Scan for the cell matching the given text and deliver its (x, y) coordinate at center. 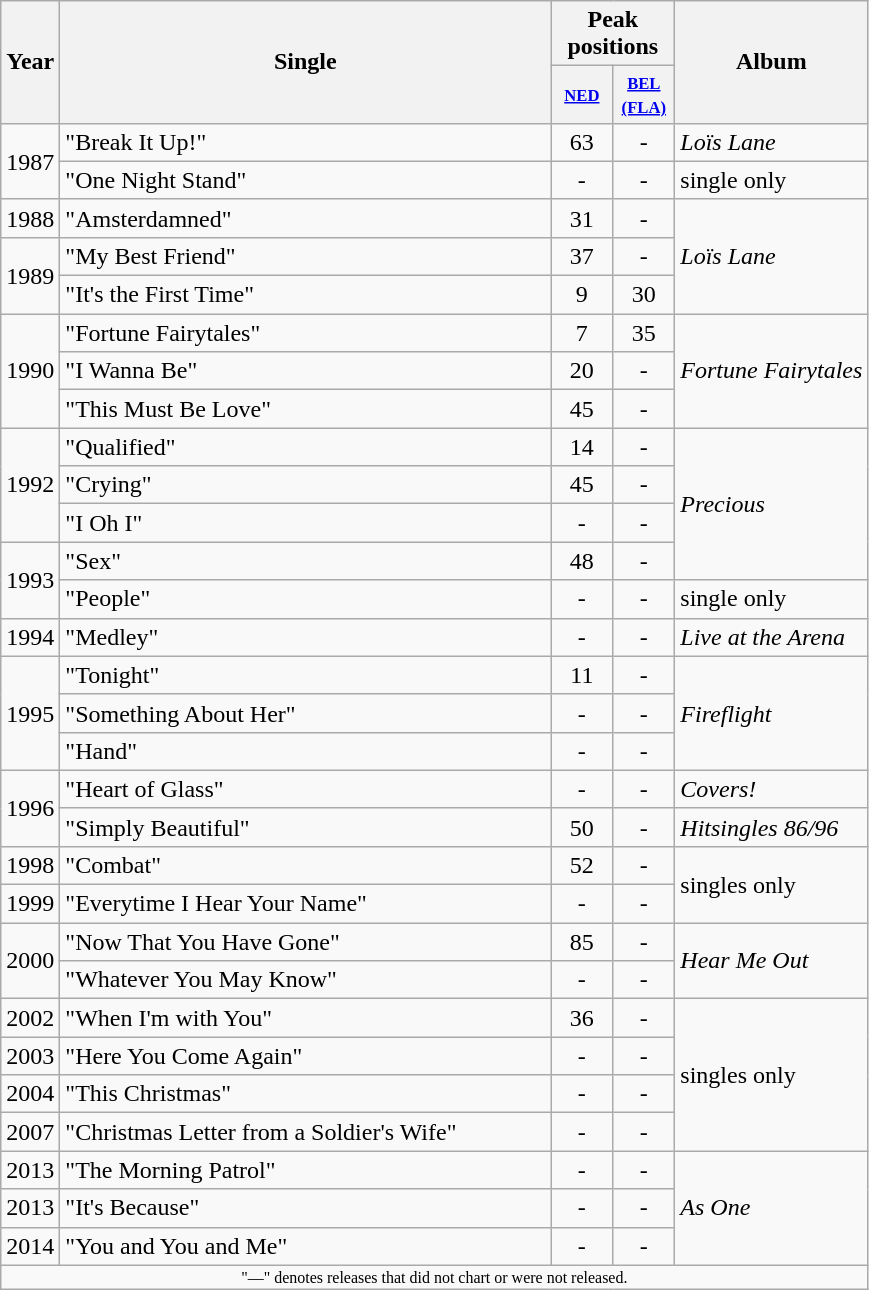
1994 (30, 637)
Single (306, 62)
"Tonight" (306, 675)
1993 (30, 580)
"People" (306, 599)
"Now That You Have Gone" (306, 942)
1990 (30, 371)
"Heart of Glass" (306, 789)
85 (582, 942)
Hitsingles 86/96 (772, 827)
"You and You and Me" (306, 1246)
Fireflight (772, 713)
2002 (30, 1018)
36 (582, 1018)
Fortune Fairytales (772, 371)
"Crying" (306, 485)
11 (582, 675)
35 (644, 333)
30 (644, 295)
"Medley" (306, 637)
31 (582, 218)
"Qualified" (306, 447)
48 (582, 561)
"I Wanna Be" (306, 371)
1988 (30, 218)
"Here You Come Again" (306, 1056)
"My Best Friend" (306, 256)
2004 (30, 1094)
1992 (30, 485)
BEL(FLA) (644, 94)
2003 (30, 1056)
1996 (30, 808)
Covers! (772, 789)
Live at the Arena (772, 637)
50 (582, 827)
"Combat" (306, 865)
"Hand" (306, 751)
Album (772, 62)
"One Night Stand" (306, 180)
63 (582, 142)
"It's Because" (306, 1208)
"It's the First Time" (306, 295)
"This Must Be Love" (306, 409)
1995 (30, 713)
"Fortune Fairytales" (306, 333)
As One (772, 1208)
1987 (30, 161)
7 (582, 333)
NED (582, 94)
"Amsterdamned" (306, 218)
20 (582, 371)
2007 (30, 1132)
"This Christmas" (306, 1094)
"Whatever You May Know" (306, 980)
"Simply Beautiful" (306, 827)
Precious (772, 504)
2014 (30, 1246)
"—" denotes releases that did not chart or were not released. (434, 1277)
14 (582, 447)
Peak positions (613, 34)
"I Oh I" (306, 523)
1998 (30, 865)
Hear Me Out (772, 961)
"Sex" (306, 561)
1999 (30, 904)
"When I'm with You" (306, 1018)
52 (582, 865)
2000 (30, 961)
"The Morning Patrol" (306, 1170)
"Christmas Letter from a Soldier's Wife" (306, 1132)
"Something About Her" (306, 713)
9 (582, 295)
"Break It Up!" (306, 142)
1989 (30, 275)
37 (582, 256)
Year (30, 62)
"Everytime I Hear Your Name" (306, 904)
